Scan for the cell matching the given text and deliver its (X, Y) coordinate at center. 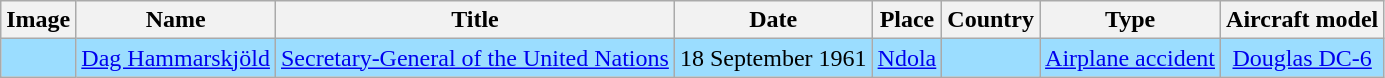
Place (907, 20)
Name (176, 20)
Image (38, 20)
Ndola (907, 58)
Douglas DC-6 (1302, 58)
Aircraft model (1302, 20)
Secretary-General of the United Nations (474, 58)
Date (773, 20)
18 September 1961 (773, 58)
Airplane accident (1130, 58)
Type (1130, 20)
Title (474, 20)
Dag Hammarskjöld (176, 58)
Country (991, 20)
